For the text-containing cell, return its midpoint in [x, y] coordinate format. 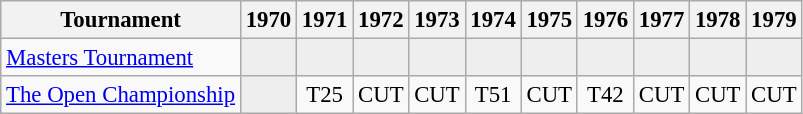
T42 [605, 95]
1973 [437, 20]
The Open Championship [121, 95]
1972 [381, 20]
1978 [718, 20]
1976 [605, 20]
T51 [493, 95]
T25 [325, 95]
Masters Tournament [121, 58]
1971 [325, 20]
1974 [493, 20]
1977 [661, 20]
1979 [774, 20]
1975 [549, 20]
1970 [268, 20]
Tournament [121, 20]
